Identify which cell holds the provided text, then report its (X, Y) central coordinate. 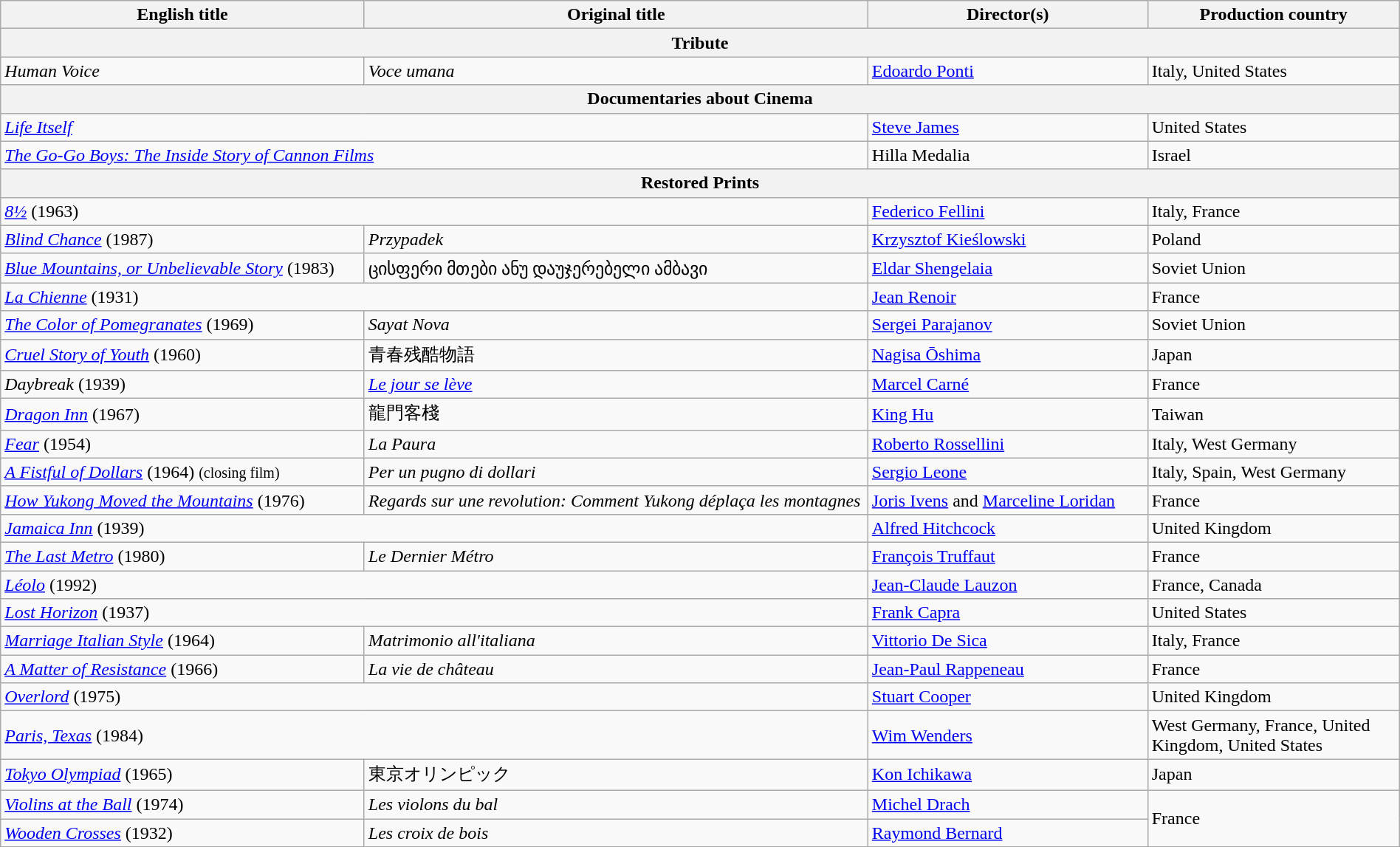
Blue Mountains, or Unbelievable Story (1983) (183, 268)
Michel Drach (1007, 804)
Jean-Claude Lauzon (1007, 584)
How Yukong Moved the Mountains (1976) (183, 500)
Daybreak (1939) (183, 385)
Documentaries about Cinema (700, 99)
Raymond Bernard (1007, 832)
Israel (1273, 155)
Léolo (1992) (434, 584)
Le jour se lève (616, 385)
Italy, West Germany (1273, 444)
The Last Metro (1980) (183, 556)
Wim Wenders (1007, 735)
8½ (1963) (434, 211)
Human Voice (183, 71)
Les croix de bois (616, 832)
Joris Ivens and Marceline Loridan (1007, 500)
Roberto Rossellini (1007, 444)
King Hu (1007, 415)
Voce umana (616, 71)
Poland (1273, 239)
Violins at the Ball (1974) (183, 804)
Original title (616, 15)
青春残酷物語 (616, 354)
Eldar Shengelaia (1007, 268)
Steve James (1007, 127)
Matrimonio all'italiana (616, 641)
Production country (1273, 15)
Krzysztof Kieślowski (1007, 239)
Hilla Medalia (1007, 155)
Per un pugno di dollari (616, 472)
Sergio Leone (1007, 472)
Overlord (1975) (434, 697)
Dragon Inn (1967) (183, 415)
Kon Ichikawa (1007, 775)
Director(s) (1007, 15)
La Paura (616, 444)
Tokyo Olympiad (1965) (183, 775)
Alfred Hitchcock (1007, 528)
Fear (1954) (183, 444)
ცისფერი მთები ანუ დაუჯერებელი ამბავი (616, 268)
Vittorio De Sica (1007, 641)
Marriage Italian Style (1964) (183, 641)
Tribute (700, 43)
Wooden Crosses (1932) (183, 832)
Italy, United States (1273, 71)
The Go-Go Boys: The Inside Story of Cannon Films (434, 155)
龍門客棧 (616, 415)
Taiwan (1273, 415)
Stuart Cooper (1007, 697)
Life Itself (434, 127)
Jamaica Inn (1939) (434, 528)
Federico Fellini (1007, 211)
Regards sur une revolution: Comment Yukong déplaça les montagnes (616, 500)
Sayat Nova (616, 325)
Frank Capra (1007, 613)
Cruel Story of Youth (1960) (183, 354)
The Color of Pomegranates (1969) (183, 325)
France, Canada (1273, 584)
Sergei Parajanov (1007, 325)
Nagisa Ōshima (1007, 354)
A Matter of Resistance (1966) (183, 669)
Marcel Carné (1007, 385)
François Truffaut (1007, 556)
Edoardo Ponti (1007, 71)
Jean Renoir (1007, 297)
English title (183, 15)
Blind Chance (1987) (183, 239)
La vie de château (616, 669)
東京オリンピック (616, 775)
Italy, Spain, West Germany (1273, 472)
Lost Horizon (1937) (434, 613)
Przypadek (616, 239)
Le Dernier Métro (616, 556)
A Fistful of Dollars (1964) (closing film) (183, 472)
Paris, Texas (1984) (434, 735)
West Germany, France, United Kingdom, United States (1273, 735)
Jean-Paul Rappeneau (1007, 669)
Restored Prints (700, 183)
Les violons du bal (616, 804)
La Chienne (1931) (434, 297)
